Return the [X, Y] coordinate for the center point of the cell that contains the specified text.  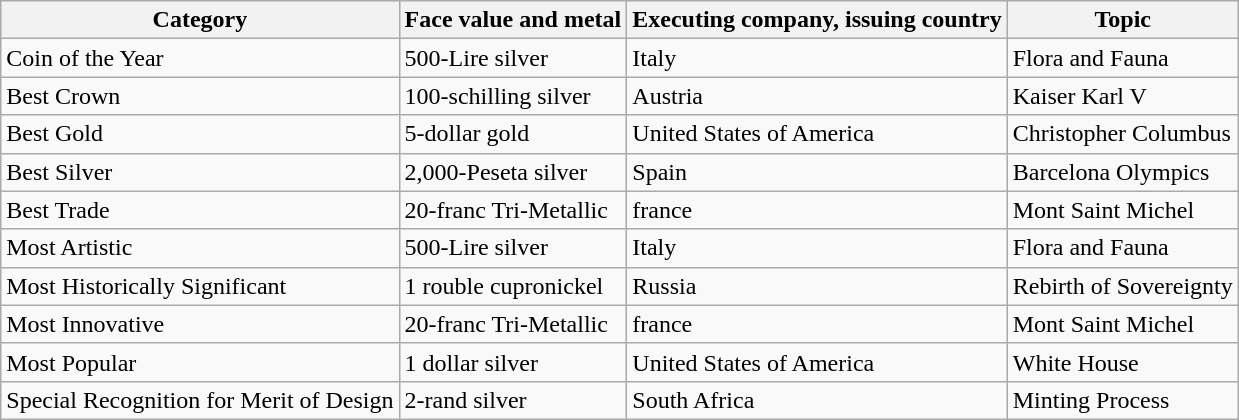
Best Trade [200, 210]
White House [1122, 362]
Coin of the Year [200, 58]
Most Innovative [200, 324]
Executing company, issuing country [817, 20]
2-rand silver [513, 400]
Best Gold [200, 134]
Rebirth of Sovereignty [1122, 286]
Category [200, 20]
Barcelona Olympics [1122, 172]
2,000-Peseta silver [513, 172]
Best Crown [200, 96]
5-dollar gold [513, 134]
Austria [817, 96]
Special Recognition for Merit of Design [200, 400]
100-schilling silver [513, 96]
Most Popular [200, 362]
Most Historically Significant [200, 286]
Russia [817, 286]
Face value and metal [513, 20]
Spain [817, 172]
Most Artistic [200, 248]
Kaiser Karl V [1122, 96]
Best Silver [200, 172]
Topic [1122, 20]
South Africa [817, 400]
1 dollar silver [513, 362]
1 rouble cupronickel [513, 286]
Christopher Columbus [1122, 134]
Minting Process [1122, 400]
